Detect which cell encompasses the target text, then output its [X, Y] center coordinate. 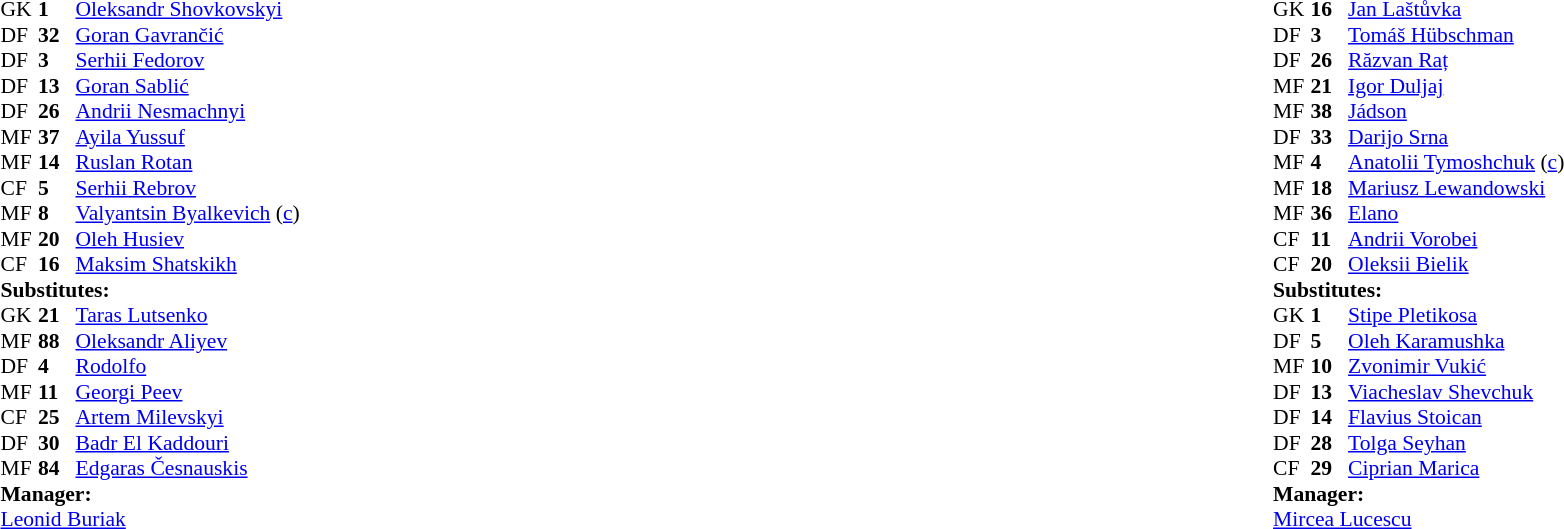
Mariusz Lewandowski [1456, 188]
37 [57, 137]
1 [1330, 315]
18 [1330, 188]
Oleksandr Aliyev [188, 341]
Zvonimir Vukić [1456, 367]
Ayila Yussuf [188, 137]
Taras Lutsenko [188, 315]
Valyantsin Byalkevich (c) [188, 213]
10 [1330, 367]
29 [1330, 469]
Oleh Husiev [188, 239]
Stipe Pletikosa [1456, 315]
Rodolfo [188, 367]
Răzvan Raț [1456, 61]
Tomáš Hübschman [1456, 35]
Flavius Stoican [1456, 417]
38 [1330, 111]
33 [1330, 137]
Andrii Nesmachnyi [188, 111]
Badr El Kaddouri [188, 443]
Serhii Rebrov [188, 188]
Georgi Peev [188, 392]
Viacheslav Shevchuk [1456, 392]
Igor Duljaj [1456, 86]
8 [57, 213]
Goran Gavrančić [188, 35]
28 [1330, 443]
Goran Sablić [188, 86]
36 [1330, 213]
25 [57, 417]
Darijo Srna [1456, 137]
16 [57, 265]
Ruslan Rotan [188, 163]
30 [57, 443]
84 [57, 469]
Tolga Seyhan [1456, 443]
Oleksii Bielik [1456, 265]
Serhii Fedorov [188, 61]
Edgaras Česnauskis [188, 469]
Andrii Vorobei [1456, 239]
Maksim Shatskikh [188, 265]
Anatolii Tymoshchuk (c) [1456, 163]
88 [57, 341]
Artem Milevskyi [188, 417]
Oleh Karamushka [1456, 341]
Ciprian Marica [1456, 469]
32 [57, 35]
Jádson [1456, 111]
Elano [1456, 213]
